Find where the given text appears and provide that cell's center as [X, Y] coordinate. 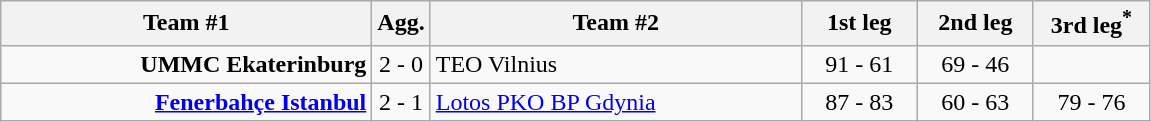
TEO Vilnius [616, 64]
2 - 1 [401, 102]
UMMC Ekaterinburg [186, 64]
1st leg [859, 24]
2 - 0 [401, 64]
Agg. [401, 24]
Fenerbahçe Istanbul [186, 102]
79 - 76 [1091, 102]
60 - 63 [975, 102]
2nd leg [975, 24]
Lotos PKO BP Gdynia [616, 102]
Team #2 [616, 24]
69 - 46 [975, 64]
Team #1 [186, 24]
3rd leg* [1091, 24]
91 - 61 [859, 64]
87 - 83 [859, 102]
